Capture the cell that displays the provided text and extract its [x, y] central coordinate. 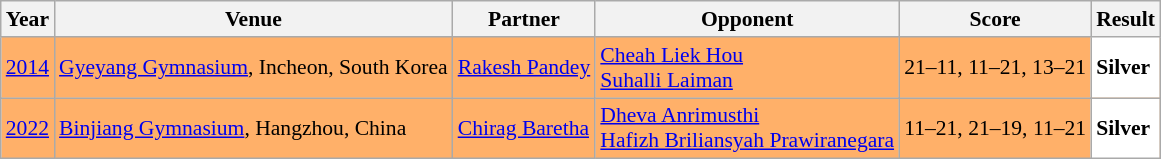
Score [995, 19]
2022 [28, 128]
Gyeyang Gymnasium, Incheon, South Korea [254, 68]
Opponent [747, 19]
Chirag Baretha [524, 128]
11–21, 21–19, 11–21 [995, 128]
Result [1126, 19]
2014 [28, 68]
Partner [524, 19]
Binjiang Gymnasium, Hangzhou, China [254, 128]
Rakesh Pandey [524, 68]
Venue [254, 19]
21–11, 11–21, 13–21 [995, 68]
Dheva Anrimusthi Hafizh Briliansyah Prawiranegara [747, 128]
Year [28, 19]
Cheah Liek Hou Suhalli Laiman [747, 68]
